Search for the cell housing the specified text and yield its [X, Y] center coordinate. 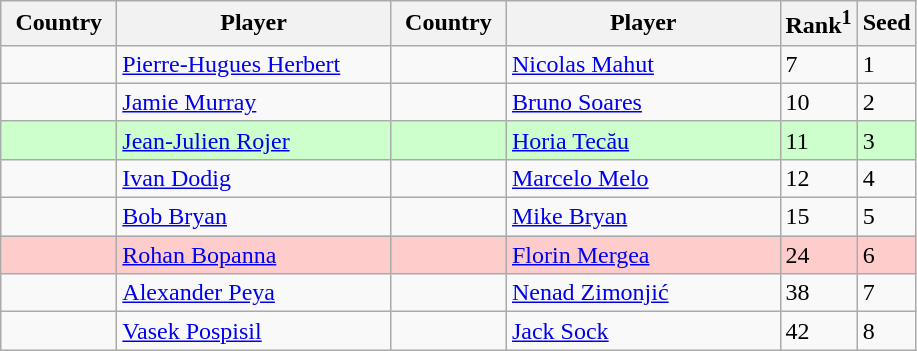
Rank1 [818, 24]
Seed [886, 24]
Bruno Soares [643, 102]
Alexander Peya [254, 293]
Mike Bryan [643, 217]
Rohan Bopanna [254, 255]
Jean-Julien Rojer [254, 140]
Nenad Zimonjić [643, 293]
11 [818, 140]
3 [886, 140]
24 [818, 255]
38 [818, 293]
Jack Sock [643, 331]
Nicolas Mahut [643, 64]
6 [886, 255]
12 [818, 178]
4 [886, 178]
10 [818, 102]
5 [886, 217]
Bob Bryan [254, 217]
Florin Mergea [643, 255]
15 [818, 217]
2 [886, 102]
8 [886, 331]
42 [818, 331]
1 [886, 64]
Vasek Pospisil [254, 331]
Horia Tecău [643, 140]
Ivan Dodig [254, 178]
Marcelo Melo [643, 178]
Jamie Murray [254, 102]
Pierre-Hugues Herbert [254, 64]
